Provide the (X, Y) coordinate of the cell's center where the given text is located.  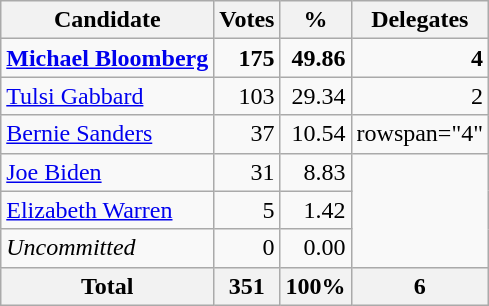
Bernie Sanders (108, 134)
4 (420, 58)
rowspan="4" (420, 134)
49.86 (316, 58)
1.42 (316, 210)
Candidate (108, 20)
2 (420, 96)
Tulsi Gabbard (108, 96)
% (316, 20)
29.34 (316, 96)
8.83 (316, 172)
Michael Bloomberg (108, 58)
31 (247, 172)
37 (247, 134)
175 (247, 58)
351 (247, 286)
Votes (247, 20)
6 (420, 286)
0 (247, 248)
103 (247, 96)
Elizabeth Warren (108, 210)
0.00 (316, 248)
Total (108, 286)
Uncommitted (108, 248)
100% (316, 286)
Joe Biden (108, 172)
Delegates (420, 20)
5 (247, 210)
10.54 (316, 134)
